Capture the cell that displays the provided text and extract its [X, Y] central coordinate. 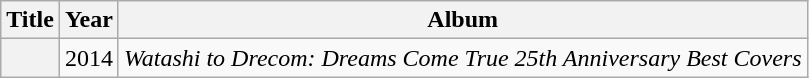
Album [462, 20]
2014 [88, 58]
Title [30, 20]
Year [88, 20]
Watashi to Drecom: Dreams Come True 25th Anniversary Best Covers [462, 58]
